Search for the cell housing the specified text and yield its (x, y) center coordinate. 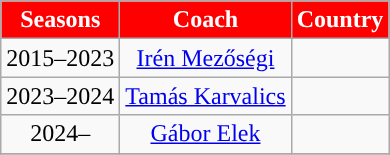
2023–2024 (60, 96)
Irén Mezőségi (206, 58)
Coach (206, 20)
Tamás Karvalics (206, 96)
Seasons (60, 20)
2024– (60, 134)
2015–2023 (60, 58)
Gábor Elek (206, 134)
Country (340, 20)
